Search for the cell housing the specified text and yield its [x, y] center coordinate. 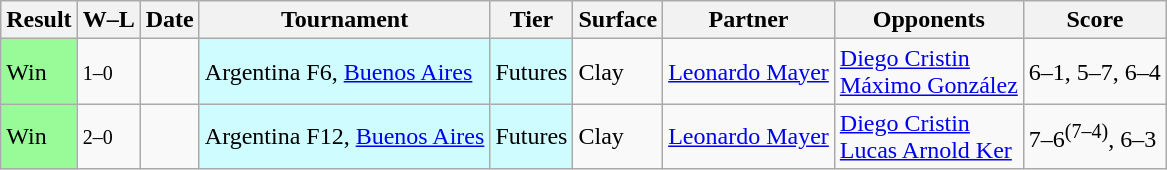
Score [1094, 20]
6–1, 5–7, 6–4 [1094, 72]
1–0 [108, 72]
Result [39, 20]
Argentina F6, Buenos Aires [344, 72]
Diego Cristin Lucas Arnold Ker [928, 136]
Date [170, 20]
Diego Cristin Máximo González [928, 72]
Surface [618, 20]
Argentina F12, Buenos Aires [344, 136]
Partner [749, 20]
7–6(7–4), 6–3 [1094, 136]
Tournament [344, 20]
Tier [532, 20]
W–L [108, 20]
Opponents [928, 20]
2–0 [108, 136]
